Extract the (x, y) coordinate from the center of the cell holding the provided text.  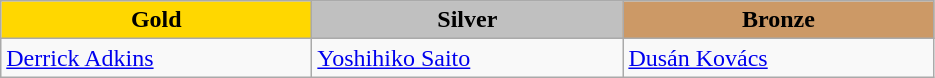
Yoshihiko Saito (468, 58)
Derrick Adkins (156, 58)
Dusán Kovács (778, 58)
Bronze (778, 20)
Gold (156, 20)
Silver (468, 20)
